Find where the given text appears and provide that cell's center as [X, Y] coordinate. 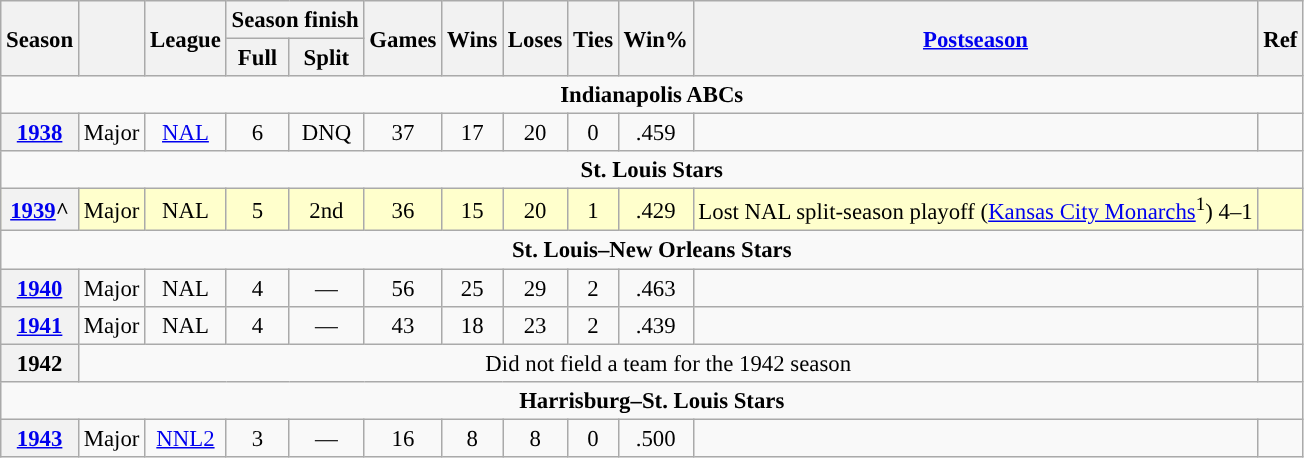
25 [472, 288]
Games [403, 38]
43 [403, 325]
Full [258, 58]
Season finish [295, 20]
DNQ [326, 133]
League [186, 38]
6 [258, 133]
Win% [656, 38]
St. Louis Stars [652, 170]
37 [403, 133]
23 [536, 325]
.500 [656, 438]
.459 [656, 133]
Did not field a team for the 1942 season [668, 363]
NNL2 [186, 438]
.429 [656, 210]
56 [403, 288]
Split [326, 58]
Loses [536, 38]
36 [403, 210]
1942 [40, 363]
Wins [472, 38]
2nd [326, 210]
St. Louis–New Orleans Stars [652, 250]
17 [472, 133]
.463 [656, 288]
Indianapolis ABCs [652, 95]
15 [472, 210]
1939^ [40, 210]
3 [258, 438]
Harrisburg–St. Louis Stars [652, 400]
1941 [40, 325]
16 [403, 438]
Ref [1280, 38]
1943 [40, 438]
Lost NAL split-season playoff (Kansas City Monarchs1) 4–1 [976, 210]
Ties [594, 38]
Postseason [976, 38]
1938 [40, 133]
5 [258, 210]
.439 [656, 325]
Season [40, 38]
1 [594, 210]
1940 [40, 288]
29 [536, 288]
18 [472, 325]
